Search for the cell housing the specified text and yield its (X, Y) center coordinate. 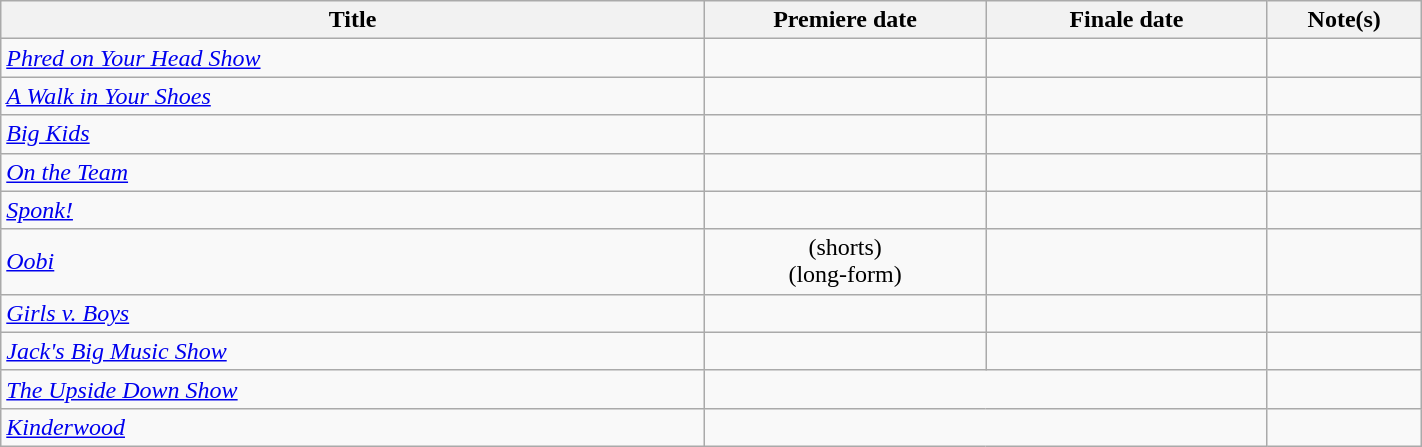
Oobi (353, 262)
Note(s) (1344, 20)
The Upside Down Show (353, 389)
Finale date (1126, 20)
A Walk in Your Shoes (353, 96)
Title (353, 20)
Big Kids (353, 134)
Jack's Big Music Show (353, 351)
Girls v. Boys (353, 313)
Premiere date (844, 20)
On the Team (353, 172)
Sponk! (353, 210)
(shorts) (long-form) (844, 262)
Phred on Your Head Show (353, 58)
Kinderwood (353, 427)
